Scan for the cell matching the given text and deliver its [X, Y] coordinate at center. 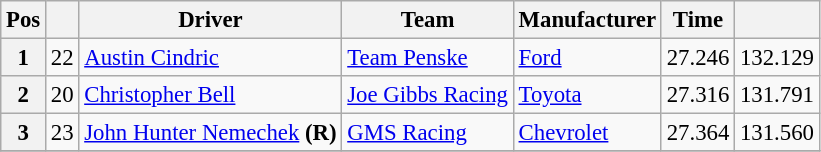
27.246 [698, 58]
23 [62, 133]
3 [24, 133]
131.791 [778, 95]
John Hunter Nemechek (R) [210, 133]
20 [62, 95]
1 [24, 58]
Ford [587, 58]
Toyota [587, 95]
131.560 [778, 133]
Team Penske [428, 58]
132.129 [778, 58]
Chevrolet [587, 133]
2 [24, 95]
Joe Gibbs Racing [428, 95]
Austin Cindric [210, 58]
Pos [24, 20]
Christopher Bell [210, 95]
22 [62, 58]
Driver [210, 20]
Manufacturer [587, 20]
GMS Racing [428, 133]
27.364 [698, 133]
Team [428, 20]
Time [698, 20]
27.316 [698, 95]
